Determine the [x, y] coordinate at the center of the cell enclosing the given text.  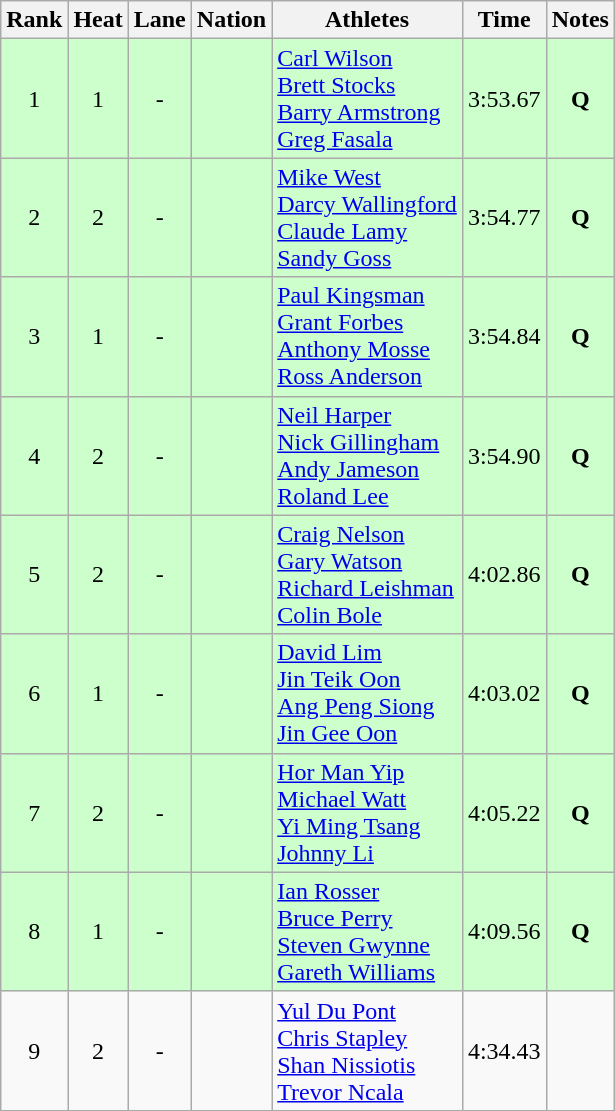
Craig NelsonGary WatsonRichard LeishmanColin Bole [368, 574]
Ian RosserBruce PerrySteven GwynneGareth Williams [368, 932]
8 [34, 932]
Neil HarperNick GillinghamAndy JamesonRoland Lee [368, 456]
Yul Du PontChris StapleyShan NissiotisTrevor Ncala [368, 1050]
3:54.77 [504, 218]
Mike WestDarcy WallingfordClaude LamySandy Goss [368, 218]
4:05.22 [504, 812]
Hor Man YipMichael WattYi Ming TsangJohnny Li [368, 812]
3:53.67 [504, 98]
Rank [34, 20]
Lane [160, 20]
4:34.43 [504, 1050]
4 [34, 456]
4:02.86 [504, 574]
Nation [231, 20]
3:54.84 [504, 336]
4:03.02 [504, 694]
3 [34, 336]
6 [34, 694]
Heat [98, 20]
Notes [580, 20]
Time [504, 20]
Carl WilsonBrett StocksBarry ArmstrongGreg Fasala [368, 98]
4:09.56 [504, 932]
3:54.90 [504, 456]
9 [34, 1050]
Paul KingsmanGrant ForbesAnthony MosseRoss Anderson [368, 336]
Athletes [368, 20]
7 [34, 812]
David LimJin Teik OonAng Peng SiongJin Gee Oon [368, 694]
5 [34, 574]
